For the text-containing cell, return its midpoint in [X, Y] coordinate format. 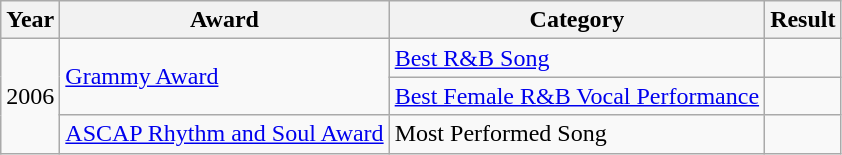
Award [224, 20]
ASCAP Rhythm and Soul Award [224, 134]
Best R&B Song [576, 58]
Category [576, 20]
Best Female R&B Vocal Performance [576, 96]
2006 [30, 96]
Grammy Award [224, 77]
Most Performed Song [576, 134]
Result [803, 20]
Year [30, 20]
